Locate the cell with the specified text and output its [X, Y] center coordinate. 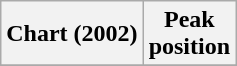
Peakposition [189, 34]
Chart (2002) [72, 34]
